Output the [X, Y] coordinate of the center of the cell containing the given text.  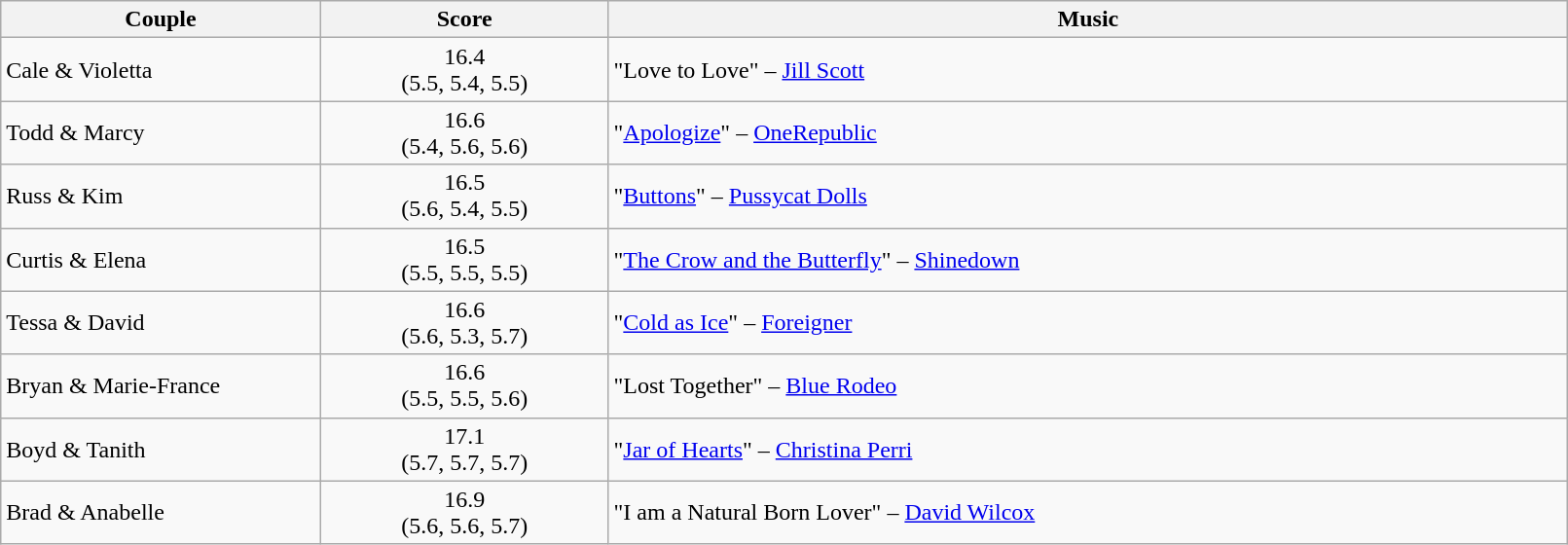
"Jar of Hearts" – Christina Perri [1088, 450]
Curtis & Elena [162, 259]
16.4 (5.5, 5.4, 5.5) [464, 70]
"Buttons" – Pussycat Dolls [1088, 197]
Cale & Violetta [162, 70]
Bryan & Marie-France [162, 385]
Boyd & Tanith [162, 450]
Brad & Anabelle [162, 512]
"I am a Natural Born Lover" – David Wilcox [1088, 512]
"Apologize" – OneRepublic [1088, 132]
"The Crow and the Butterfly" – Shinedown [1088, 259]
Russ & Kim [162, 197]
16.6 (5.6, 5.3, 5.7) [464, 323]
16.6 (5.5, 5.5, 5.6) [464, 385]
16.5 (5.6, 5.4, 5.5) [464, 197]
Todd & Marcy [162, 132]
16.6 (5.4, 5.6, 5.6) [464, 132]
Couple [162, 19]
Music [1088, 19]
16.9 (5.6, 5.6, 5.7) [464, 512]
"Lost Together" – Blue Rodeo [1088, 385]
Tessa & David [162, 323]
Score [464, 19]
"Love to Love" – Jill Scott [1088, 70]
16.5 (5.5, 5.5, 5.5) [464, 259]
17.1 (5.7, 5.7, 5.7) [464, 450]
"Cold as Ice" – Foreigner [1088, 323]
